Capture the cell that displays the provided text and extract its [X, Y] central coordinate. 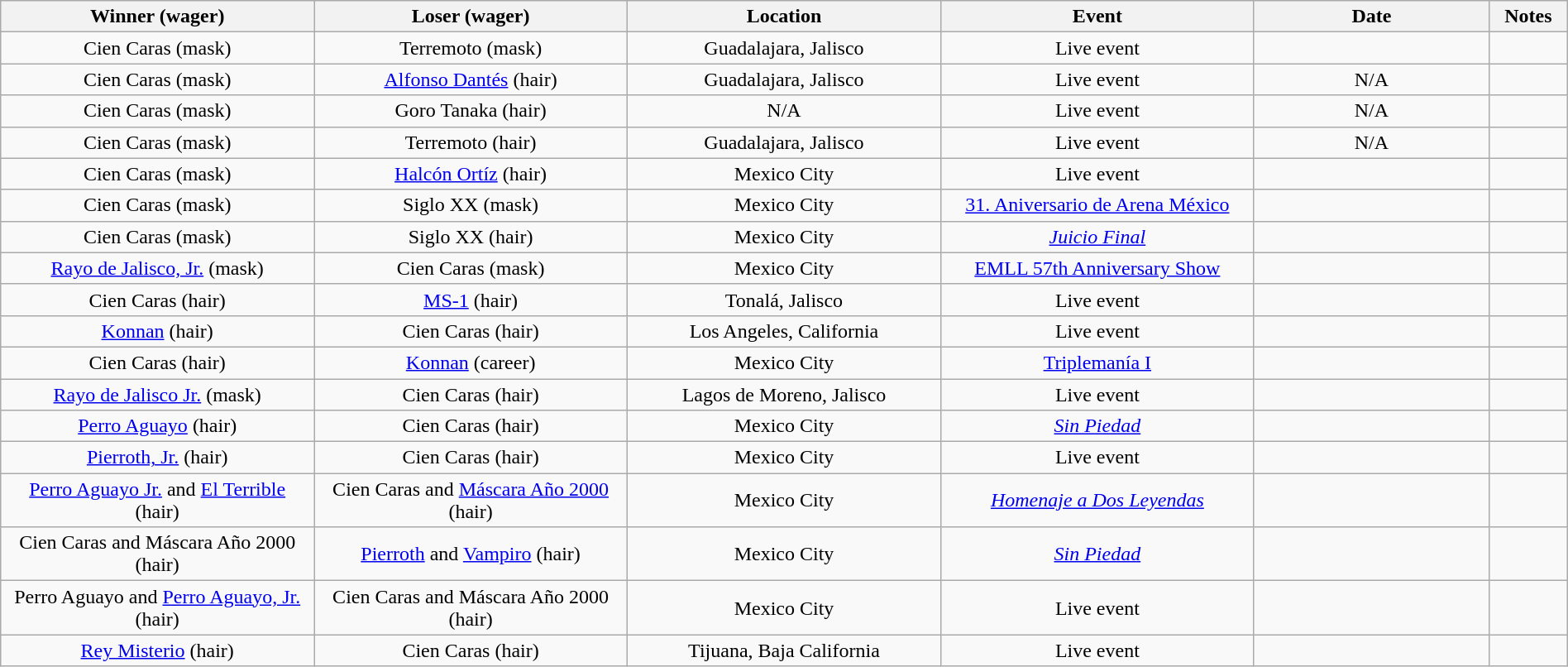
Terremoto (hair) [471, 142]
Konnan (career) [471, 362]
Loser (wager) [471, 17]
Siglo XX (hair) [471, 237]
Los Angeles, California [784, 331]
Winner (wager) [157, 17]
Event [1097, 17]
Pierroth, Jr. (hair) [157, 458]
MS-1 (hair) [471, 300]
EMLL 57th Anniversary Show [1097, 268]
Tijuana, Baja California [784, 650]
Perro Aguayo Jr. and El Terrible (hair) [157, 500]
Notes [1528, 17]
Date [1371, 17]
Alfonso Dantés (hair) [471, 79]
Pierroth and Vampiro (hair) [471, 554]
Halcón Ortíz (hair) [471, 174]
Perro Aguayo and Perro Aguayo, Jr. (hair) [157, 607]
Homenaje a Dos Leyendas [1097, 500]
Terremoto (mask) [471, 48]
Lagos de Moreno, Jalisco [784, 395]
Juicio Final [1097, 237]
Konnan (hair) [157, 331]
31. Aniversario de Arena México [1097, 205]
Goro Tanaka (hair) [471, 111]
Triplemanía I [1097, 362]
Rayo de Jalisco Jr. (mask) [157, 395]
Location [784, 17]
Tonalá, Jalisco [784, 300]
Rayo de Jalisco, Jr. (mask) [157, 268]
Rey Misterio (hair) [157, 650]
Perro Aguayo (hair) [157, 426]
Siglo XX (mask) [471, 205]
